Capture the cell that displays the provided text and extract its (X, Y) central coordinate. 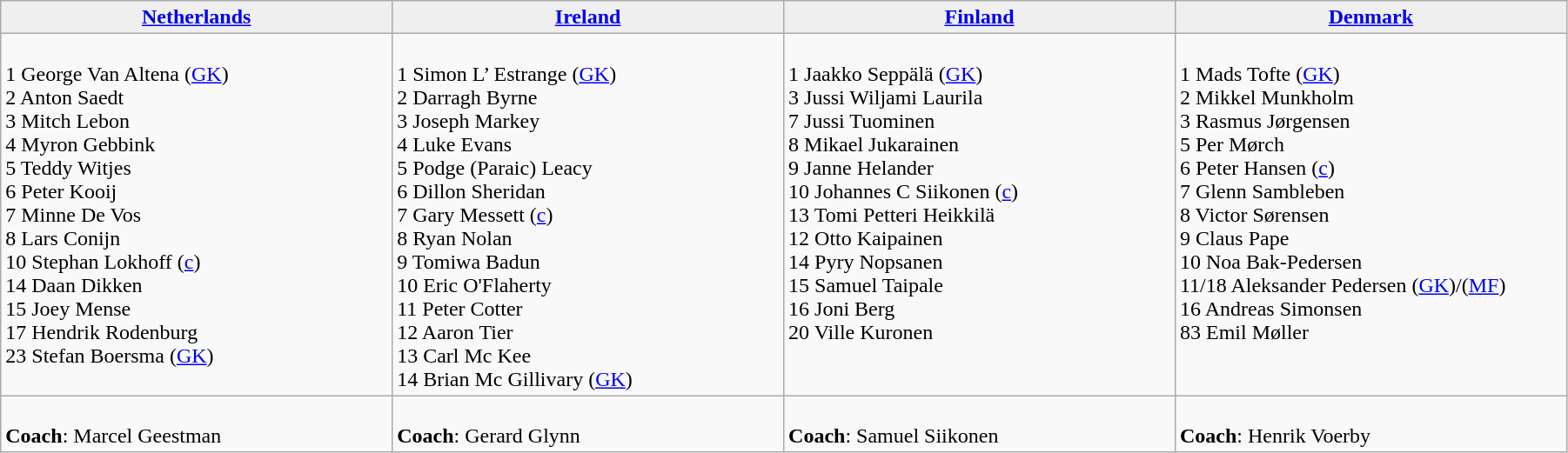
Coach: Henrik Voerby (1370, 424)
Coach: Gerard Glynn (588, 424)
Coach: Marcel Geestman (197, 424)
Denmark (1370, 17)
Coach: Samuel Siikonen (980, 424)
Ireland (588, 17)
Netherlands (197, 17)
Finland (980, 17)
